Return (x, y) of the center of cell containing provided text 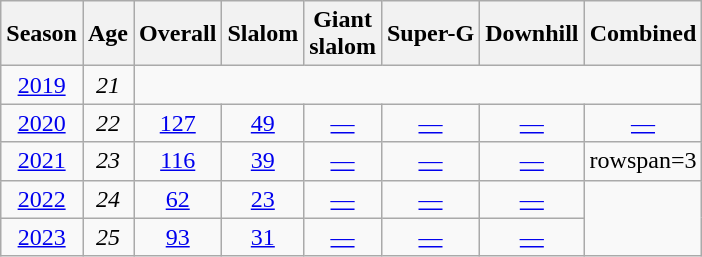
Super-G (430, 34)
Downhill (532, 34)
22 (108, 123)
39 (263, 161)
2021 (42, 161)
Age (108, 34)
Season (42, 34)
2023 (42, 237)
49 (263, 123)
Combined (643, 34)
24 (108, 199)
116 (178, 161)
Overall (178, 34)
31 (263, 237)
93 (178, 237)
2020 (42, 123)
25 (108, 237)
Slalom (263, 34)
62 (178, 199)
2022 (42, 199)
21 (108, 85)
2019 (42, 85)
rowspan=3 (643, 161)
Giantslalom (343, 34)
127 (178, 123)
